Identify which cell holds the provided text, then report its (x, y) central coordinate. 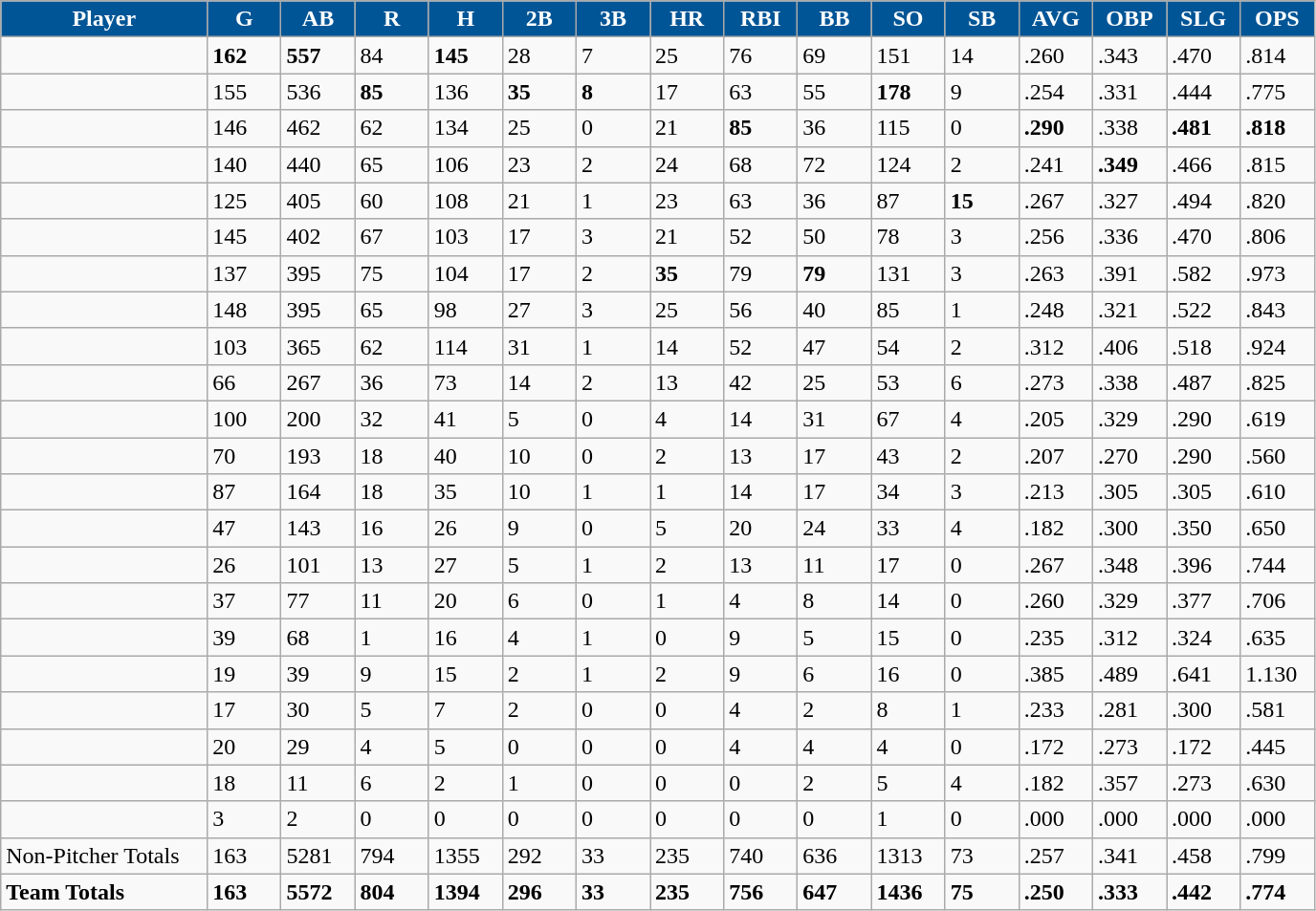
.331 (1129, 92)
98 (465, 310)
56 (761, 310)
.343 (1129, 55)
.327 (1129, 201)
267 (318, 382)
.458 (1203, 856)
28 (539, 55)
.466 (1203, 164)
.820 (1278, 201)
.377 (1203, 601)
1.130 (1278, 674)
.281 (1129, 710)
.494 (1203, 201)
178 (909, 92)
.774 (1278, 892)
.744 (1278, 565)
.814 (1278, 55)
.818 (1278, 128)
.324 (1203, 638)
.560 (1278, 456)
151 (909, 55)
.254 (1056, 92)
.248 (1056, 310)
140 (245, 164)
AB (318, 19)
.256 (1056, 237)
69 (834, 55)
55 (834, 92)
134 (465, 128)
106 (465, 164)
.241 (1056, 164)
53 (909, 382)
77 (318, 601)
636 (834, 856)
.348 (1129, 565)
125 (245, 201)
.341 (1129, 856)
.445 (1278, 747)
76 (761, 55)
.630 (1278, 783)
Team Totals (104, 892)
29 (318, 747)
162 (245, 55)
37 (245, 601)
.444 (1203, 92)
108 (465, 201)
.641 (1203, 674)
.350 (1203, 529)
.385 (1056, 674)
402 (318, 237)
.213 (1056, 492)
84 (392, 55)
78 (909, 237)
H (465, 19)
54 (909, 346)
.619 (1278, 419)
SLG (1203, 19)
1313 (909, 856)
114 (465, 346)
.250 (1056, 892)
.924 (1278, 346)
647 (834, 892)
70 (245, 456)
Player (104, 19)
BB (834, 19)
.487 (1203, 382)
462 (318, 128)
557 (318, 55)
146 (245, 128)
.357 (1129, 783)
Non-Pitcher Totals (104, 856)
.799 (1278, 856)
193 (318, 456)
.706 (1278, 601)
100 (245, 419)
41 (465, 419)
155 (245, 92)
.635 (1278, 638)
.489 (1129, 674)
2B (539, 19)
1436 (909, 892)
1394 (465, 892)
101 (318, 565)
R (392, 19)
60 (392, 201)
AVG (1056, 19)
30 (318, 710)
.235 (1056, 638)
136 (465, 92)
.391 (1129, 273)
164 (318, 492)
50 (834, 237)
143 (318, 529)
440 (318, 164)
.396 (1203, 565)
296 (539, 892)
104 (465, 273)
365 (318, 346)
124 (909, 164)
137 (245, 273)
740 (761, 856)
794 (392, 856)
292 (539, 856)
19 (245, 674)
115 (909, 128)
42 (761, 382)
.582 (1203, 273)
.806 (1278, 237)
.333 (1129, 892)
804 (392, 892)
756 (761, 892)
SB (981, 19)
.321 (1129, 310)
G (245, 19)
43 (909, 456)
OBP (1129, 19)
405 (318, 201)
.843 (1278, 310)
.518 (1203, 346)
5281 (318, 856)
HR (687, 19)
.581 (1278, 710)
148 (245, 310)
.207 (1056, 456)
1355 (465, 856)
200 (318, 419)
.522 (1203, 310)
32 (392, 419)
.233 (1056, 710)
.205 (1056, 419)
.336 (1129, 237)
.481 (1203, 128)
.825 (1278, 382)
SO (909, 19)
5572 (318, 892)
.349 (1129, 164)
.973 (1278, 273)
34 (909, 492)
RBI (761, 19)
66 (245, 382)
.815 (1278, 164)
.257 (1056, 856)
131 (909, 273)
.775 (1278, 92)
.406 (1129, 346)
.263 (1056, 273)
72 (834, 164)
536 (318, 92)
3B (612, 19)
.442 (1203, 892)
OPS (1278, 19)
.650 (1278, 529)
.610 (1278, 492)
.270 (1129, 456)
